Determine the (X, Y) coordinate at the center of the cell enclosing the given text.  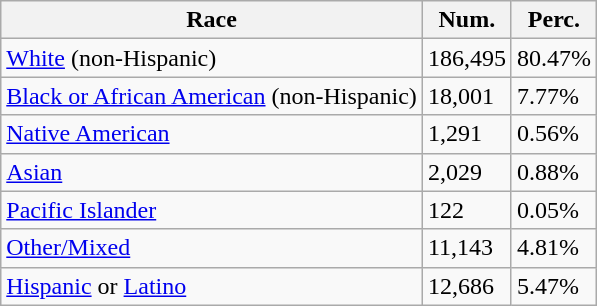
5.47% (554, 286)
12,686 (466, 286)
Asian (212, 172)
18,001 (466, 96)
Hispanic or Latino (212, 286)
11,143 (466, 248)
Pacific Islander (212, 210)
0.56% (554, 134)
0.05% (554, 210)
Perc. (554, 20)
White (non-Hispanic) (212, 58)
80.47% (554, 58)
4.81% (554, 248)
Native American (212, 134)
186,495 (466, 58)
Black or African American (non-Hispanic) (212, 96)
1,291 (466, 134)
Race (212, 20)
0.88% (554, 172)
122 (466, 210)
2,029 (466, 172)
Num. (466, 20)
Other/Mixed (212, 248)
7.77% (554, 96)
